Pinpoint the cell where the given text exists, returning its (X, Y) midpoint coordinate. 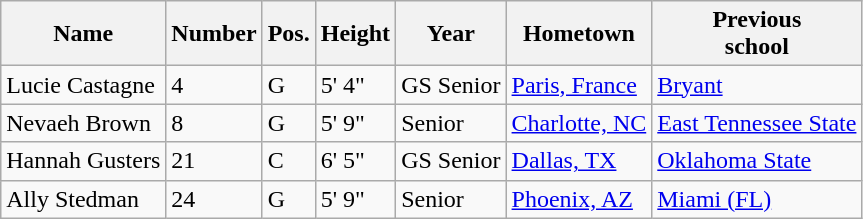
Year (451, 34)
Name (84, 34)
6' 5" (355, 161)
Lucie Castagne (84, 85)
Oklahoma State (757, 161)
Ally Stedman (84, 199)
Previousschool (757, 34)
8 (214, 123)
Hannah Gusters (84, 161)
Height (355, 34)
24 (214, 199)
Phoenix, AZ (579, 199)
Hometown (579, 34)
Pos. (288, 34)
4 (214, 85)
5' 4" (355, 85)
C (288, 161)
Bryant (757, 85)
Number (214, 34)
Nevaeh Brown (84, 123)
Miami (FL) (757, 199)
Paris, France (579, 85)
Charlotte, NC (579, 123)
Dallas, TX (579, 161)
21 (214, 161)
East Tennessee State (757, 123)
